Search for the cell housing the specified text and yield its (x, y) center coordinate. 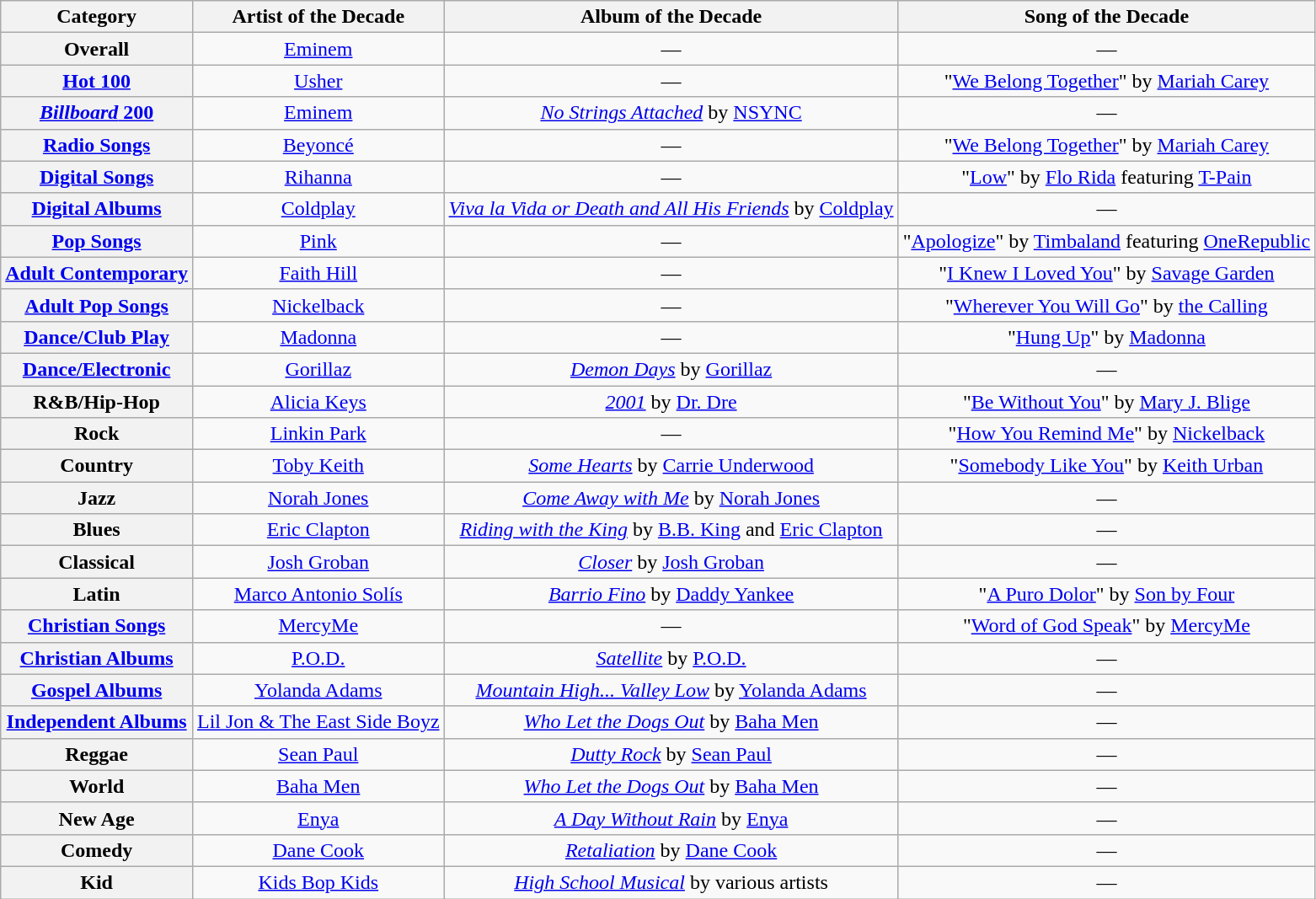
Independent Albums (97, 722)
Alicia Keys (318, 402)
Latin (97, 594)
Lil Jon & The East Side Boyz (318, 722)
Dance/Club Play (97, 337)
Blues (97, 530)
Digital Albums (97, 209)
"Apologize" by Timbaland featuring OneRepublic (1107, 241)
"Somebody Like You" by Keith Urban (1107, 466)
R&B/Hip-Hop (97, 402)
Christian Albums (97, 658)
Adult Contemporary (97, 273)
Viva la Vida or Death and All His Friends by Coldplay (671, 209)
Pop Songs (97, 241)
Some Hearts by Carrie Underwood (671, 466)
Album of the Decade (671, 17)
Nickelback (318, 305)
Usher (318, 81)
Beyoncé (318, 145)
2001 by Dr. Dre (671, 402)
Retaliation by Dane Cook (671, 850)
Josh Groban (318, 562)
Billboard 200 (97, 113)
Radio Songs (97, 145)
Marco Antonio Solís (318, 594)
"I Knew I Loved You" by Savage Garden (1107, 273)
Overall (97, 49)
Dance/Electronic (97, 369)
Come Away with Me by Norah Jones (671, 498)
Digital Songs (97, 177)
MercyMe (318, 626)
P.O.D. (318, 658)
Gorillaz (318, 369)
Coldplay (318, 209)
Rihanna (318, 177)
"Low" by Flo Rida featuring T-Pain (1107, 177)
Barrio Fino by Daddy Yankee (671, 594)
Rock (97, 434)
Faith Hill (318, 273)
Kids Bop Kids (318, 882)
Norah Jones (318, 498)
Dutty Rock by Sean Paul (671, 754)
Christian Songs (97, 626)
Kid (97, 882)
High School Musical by various artists (671, 882)
Enya (318, 818)
Reggae (97, 754)
Riding with the King by B.B. King and Eric Clapton (671, 530)
"How You Remind Me" by Nickelback (1107, 434)
Gospel Albums (97, 690)
Demon Days by Gorillaz (671, 369)
Satellite by P.O.D. (671, 658)
New Age (97, 818)
"Wherever You Will Go" by the Calling (1107, 305)
No Strings Attached by NSYNC (671, 113)
Madonna (318, 337)
Sean Paul (318, 754)
Category (97, 17)
Classical (97, 562)
Dane Cook (318, 850)
"Hung Up" by Madonna (1107, 337)
Linkin Park (318, 434)
Pink (318, 241)
"A Puro Dolor" by Son by Four (1107, 594)
Baha Men (318, 786)
Artist of the Decade (318, 17)
Jazz (97, 498)
Song of the Decade (1107, 17)
Yolanda Adams (318, 690)
"Word of God Speak" by MercyMe (1107, 626)
A Day Without Rain by Enya (671, 818)
Comedy (97, 850)
Country (97, 466)
Adult Pop Songs (97, 305)
Toby Keith (318, 466)
World (97, 786)
Hot 100 (97, 81)
"Be Without You" by Mary J. Blige (1107, 402)
Mountain High... Valley Low by Yolanda Adams (671, 690)
Closer by Josh Groban (671, 562)
Eric Clapton (318, 530)
